Identify which cell holds the provided text, then report its [x, y] central coordinate. 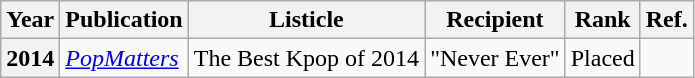
2014 [30, 58]
The Best Kpop of 2014 [306, 58]
Year [30, 20]
Publication [124, 20]
PopMatters [124, 58]
"Never Ever" [496, 58]
Placed [602, 58]
Listicle [306, 20]
Recipient [496, 20]
Ref. [666, 20]
Rank [602, 20]
